Scan for the cell matching the given text and deliver its (x, y) coordinate at center. 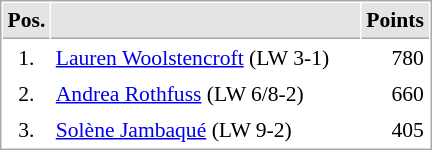
1. (26, 57)
Andrea Rothfuss (LW 6/8-2) (206, 93)
405 (396, 129)
2. (26, 93)
3. (26, 129)
Pos. (26, 21)
Lauren Woolstencroft (LW 3-1) (206, 57)
Points (396, 21)
Solène Jambaqué (LW 9-2) (206, 129)
780 (396, 57)
660 (396, 93)
